Scan for the cell matching the given text and deliver its [X, Y] coordinate at center. 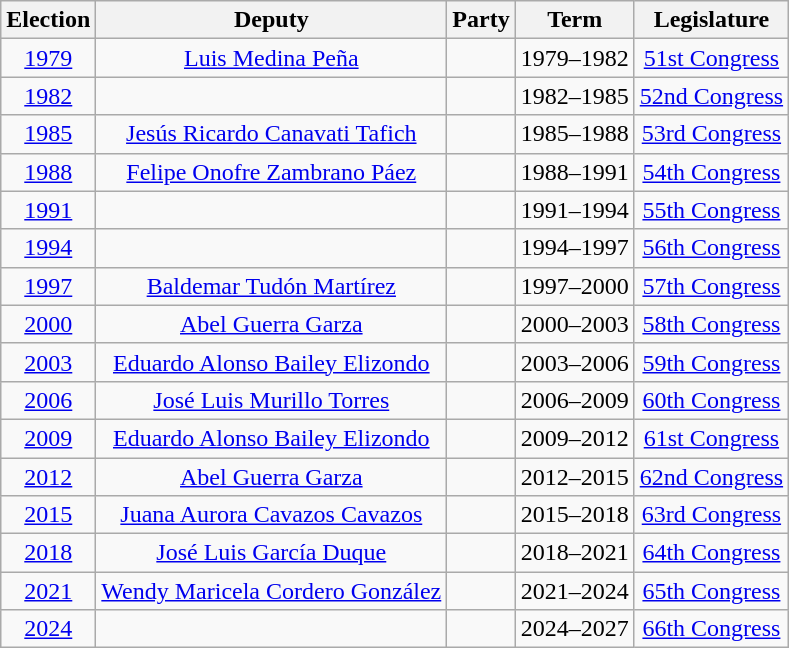
1991–1994 [574, 210]
Wendy Maricela Cordero González [272, 591]
54th Congress [711, 172]
Deputy [272, 20]
2012–2015 [574, 477]
1979 [48, 58]
Baldemar Tudón Martírez [272, 286]
1994 [48, 248]
2000 [48, 324]
1985 [48, 134]
2018 [48, 553]
60th Congress [711, 400]
56th Congress [711, 248]
66th Congress [711, 629]
1979–1982 [574, 58]
2003 [48, 362]
Jesús Ricardo Canavati Tafich [272, 134]
José Luis García Duque [272, 553]
Felipe Onofre Zambrano Páez [272, 172]
63rd Congress [711, 515]
57th Congress [711, 286]
1988 [48, 172]
2012 [48, 477]
2000–2003 [574, 324]
2021 [48, 591]
José Luis Murillo Torres [272, 400]
65th Congress [711, 591]
2015 [48, 515]
1991 [48, 210]
62nd Congress [711, 477]
2018–2021 [574, 553]
2024–2027 [574, 629]
1988–1991 [574, 172]
1985–1988 [574, 134]
Legislature [711, 20]
Term [574, 20]
2006 [48, 400]
2009 [48, 438]
2006–2009 [574, 400]
59th Congress [711, 362]
64th Congress [711, 553]
1994–1997 [574, 248]
51st Congress [711, 58]
1997 [48, 286]
61st Congress [711, 438]
1997–2000 [574, 286]
2009–2012 [574, 438]
1982–1985 [574, 96]
Party [481, 20]
2024 [48, 629]
Luis Medina Peña [272, 58]
52nd Congress [711, 96]
58th Congress [711, 324]
2021–2024 [574, 591]
2003–2006 [574, 362]
Election [48, 20]
2015–2018 [574, 515]
Juana Aurora Cavazos Cavazos [272, 515]
53rd Congress [711, 134]
55th Congress [711, 210]
1982 [48, 96]
